From the cell containing the given text, extract its center point as (X, Y) coordinate. 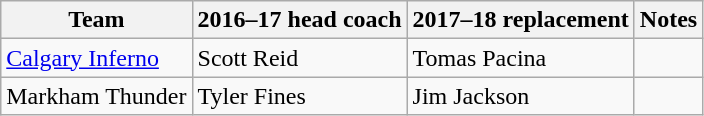
2016–17 head coach (300, 20)
Scott Reid (300, 58)
Jim Jackson (520, 96)
Notes (668, 20)
Team (96, 20)
Markham Thunder (96, 96)
Tyler Fines (300, 96)
Tomas Pacina (520, 58)
2017–18 replacement (520, 20)
Calgary Inferno (96, 58)
